Pinpoint the cell where the given text exists, returning its [x, y] midpoint coordinate. 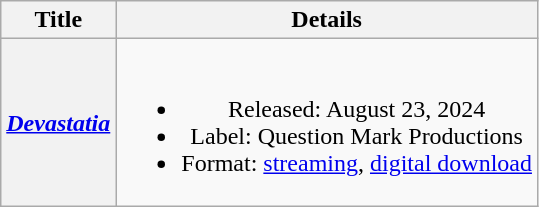
Released: August 23, 2024Label: Question Mark ProductionsFormat: streaming, digital download [327, 122]
Title [58, 20]
Details [327, 20]
Devastatia [58, 122]
